Extract the [x, y] coordinate from the center of the cell holding the provided text.  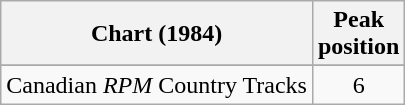
6 [358, 85]
Chart (1984) [157, 34]
Canadian RPM Country Tracks [157, 85]
Peakposition [358, 34]
